Identify which cell holds the provided text, then report its [x, y] central coordinate. 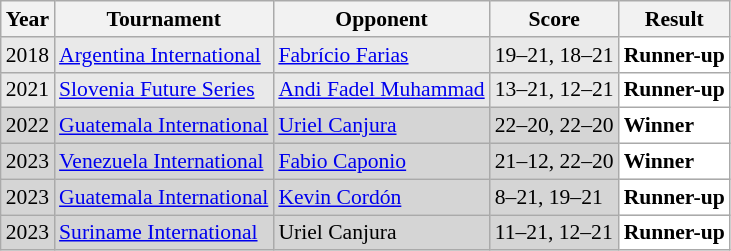
Year [28, 19]
19–21, 18–21 [554, 55]
13–21, 12–21 [554, 90]
Venezuela International [164, 162]
Suriname International [164, 233]
Andi Fadel Muhammad [381, 90]
Fabrício Farias [381, 55]
2021 [28, 90]
2018 [28, 55]
Opponent [381, 19]
Score [554, 19]
8–21, 19–21 [554, 197]
Result [674, 19]
Slovenia Future Series [164, 90]
Kevin Cordón [381, 197]
2022 [28, 126]
22–20, 22–20 [554, 126]
Fabio Caponio [381, 162]
Tournament [164, 19]
11–21, 12–21 [554, 233]
21–12, 22–20 [554, 162]
Argentina International [164, 55]
